Capture the cell that displays the provided text and extract its [x, y] central coordinate. 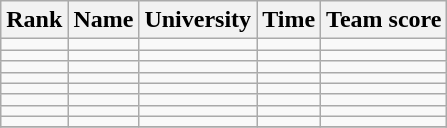
Rank [34, 20]
Name [104, 20]
Team score [384, 20]
University [198, 20]
Time [289, 20]
